Search for the cell housing the specified text and yield its [x, y] center coordinate. 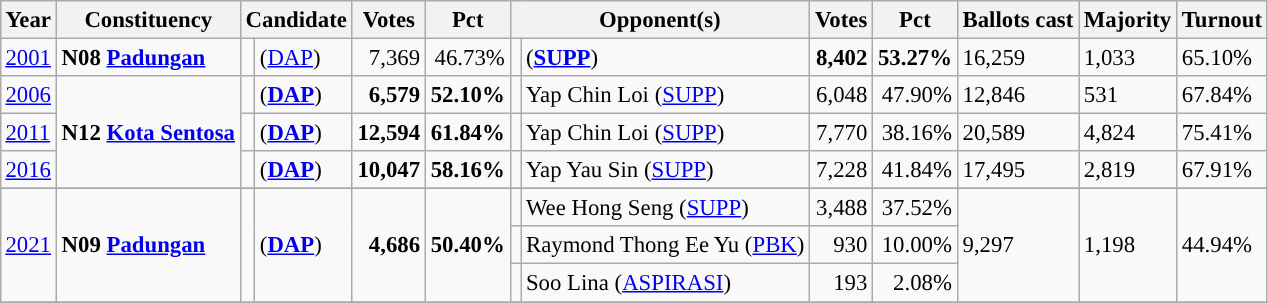
75.41% [1222, 133]
N12 Kota Sentosa [148, 132]
65.10% [1222, 57]
Soo Lina (ASPIRASI) [666, 283]
38.16% [916, 133]
7,228 [842, 170]
12,594 [388, 133]
2006 [28, 95]
531 [1128, 95]
46.73% [468, 57]
2016 [28, 170]
193 [842, 283]
Wee Hong Seng (SUPP) [666, 208]
67.91% [1222, 170]
3,488 [842, 208]
6,579 [388, 95]
20,589 [1018, 133]
Year [28, 20]
2021 [28, 246]
50.40% [468, 246]
Opponent(s) [660, 20]
930 [842, 245]
10,047 [388, 170]
52.10% [468, 95]
41.84% [916, 170]
16,259 [1018, 57]
61.84% [468, 133]
2.08% [916, 283]
44.94% [1222, 246]
1,198 [1128, 246]
4,686 [388, 246]
12,846 [1018, 95]
Majority [1128, 20]
Candidate [296, 20]
7,369 [388, 57]
4,824 [1128, 133]
8,402 [842, 57]
10.00% [916, 245]
67.84% [1222, 95]
1,033 [1128, 57]
Constituency [148, 20]
47.90% [916, 95]
Yap Yau Sin (SUPP) [666, 170]
17,495 [1018, 170]
(SUPP) [666, 57]
6,048 [842, 95]
2001 [28, 57]
2,819 [1128, 170]
53.27% [916, 57]
9,297 [1018, 246]
N09 Padungan [148, 246]
2011 [28, 133]
7,770 [842, 133]
37.52% [916, 208]
58.16% [468, 170]
Turnout [1222, 20]
N08 Padungan [148, 57]
Raymond Thong Ee Yu (PBK) [666, 245]
Ballots cast [1018, 20]
